Return the (X, Y) coordinate for the center point of the cell that contains the specified text.  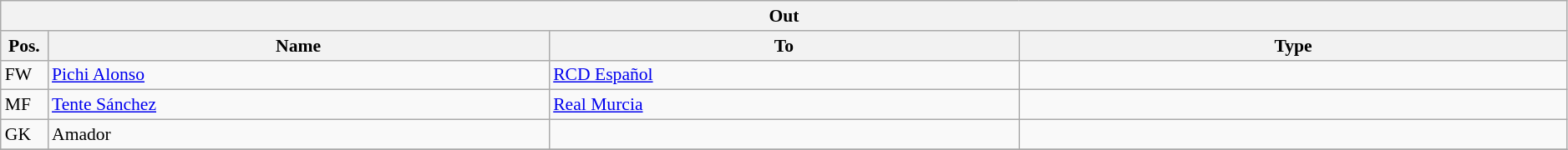
MF (24, 105)
RCD Español (784, 75)
Pos. (24, 46)
Amador (298, 135)
To (784, 46)
Out (784, 16)
Real Murcia (784, 105)
Name (298, 46)
FW (24, 75)
GK (24, 135)
Type (1293, 46)
Tente Sánchez (298, 105)
Pichi Alonso (298, 75)
